Detect which cell encompasses the target text, then output its [X, Y] center coordinate. 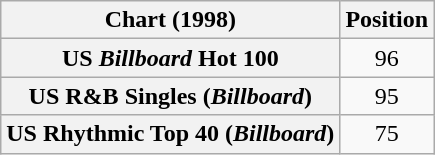
96 [387, 58]
US R&B Singles (Billboard) [170, 96]
75 [387, 134]
95 [387, 96]
US Billboard Hot 100 [170, 58]
Chart (1998) [170, 20]
Position [387, 20]
US Rhythmic Top 40 (Billboard) [170, 134]
